Search for the cell housing the specified text and yield its [X, Y] center coordinate. 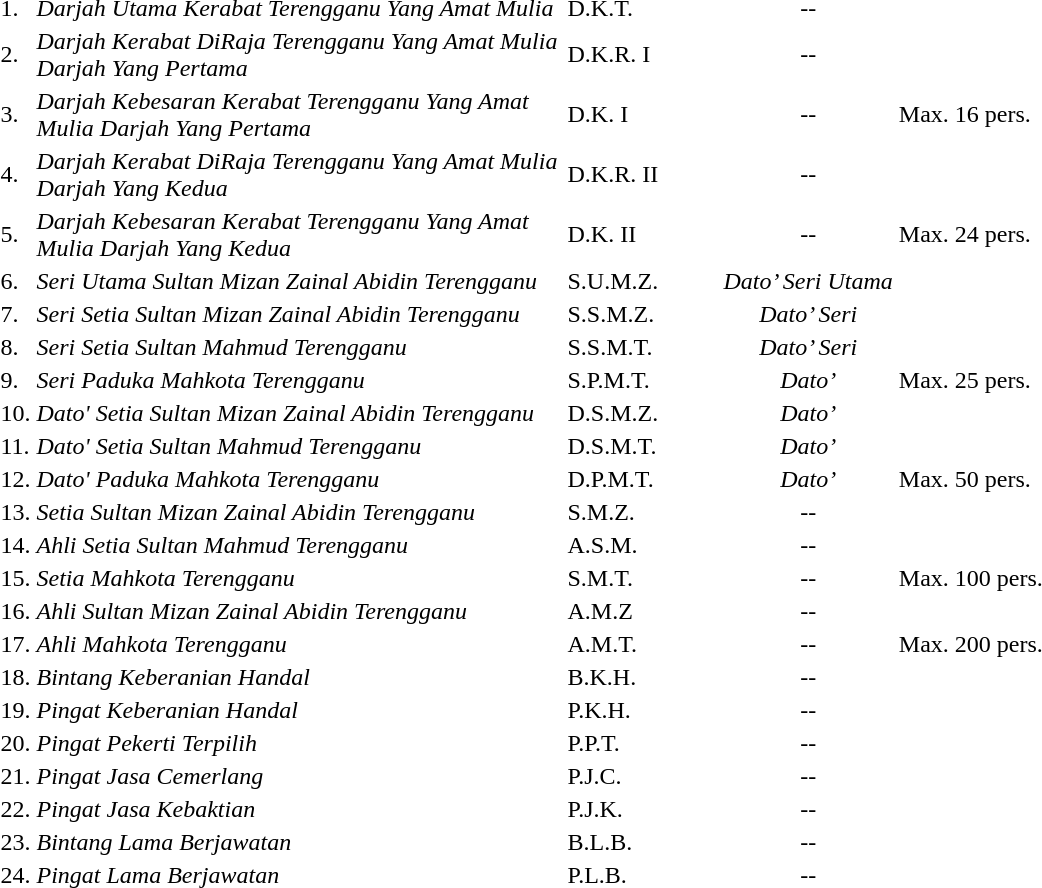
Seri Utama Sultan Mizan Zainal Abidin Terengganu [299, 281]
Pingat Pekerti Terpilih [299, 743]
B.K.H. [642, 677]
S.P.M.T. [642, 380]
S.M.T. [642, 578]
Darjah Kerabat DiRaja Terengganu Yang Amat Mulia Darjah Yang Pertama [299, 54]
S.S.M.T. [642, 347]
Darjah Kerabat DiRaja Terengganu Yang Amat Mulia Darjah Yang Kedua [299, 174]
P.J.C. [642, 776]
D.S.M.Z. [642, 413]
Bintang Keberanian Handal [299, 677]
A.S.M. [642, 545]
D.S.M.T. [642, 446]
P.J.K. [642, 809]
Ahli Mahkota Terengganu [299, 644]
Dato' Setia Sultan Mahmud Terengganu [299, 446]
D.K.R. II [642, 174]
P.K.H. [642, 710]
Setia Sultan Mizan Zainal Abidin Terengganu [299, 512]
Ahli Setia Sultan Mahmud Terengganu [299, 545]
P.P.T. [642, 743]
D.P.M.T. [642, 479]
Dato' Paduka Mahkota Terengganu [299, 479]
D.K. I [642, 114]
Dato' Setia Sultan Mizan Zainal Abidin Terengganu [299, 413]
B.L.B. [642, 842]
A.M.T. [642, 644]
Dato’ Seri Utama [808, 281]
Seri Paduka Mahkota Terengganu [299, 380]
A.M.Z [642, 611]
Pingat Jasa Cemerlang [299, 776]
D.K. II [642, 234]
Ahli Sultan Mizan Zainal Abidin Terengganu [299, 611]
S.M.Z. [642, 512]
Darjah Kebesaran Kerabat Terengganu Yang Amat Mulia Darjah Yang Pertama [299, 114]
Seri Setia Sultan Mahmud Terengganu [299, 347]
Darjah Kebesaran Kerabat Terengganu Yang Amat Mulia Darjah Yang Kedua [299, 234]
S.U.M.Z. [642, 281]
Setia Mahkota Terengganu [299, 578]
Bintang Lama Berjawatan [299, 842]
Pingat Jasa Kebaktian [299, 809]
S.S.M.Z. [642, 314]
D.K.R. I [642, 54]
Seri Setia Sultan Mizan Zainal Abidin Terengganu [299, 314]
Pingat Keberanian Handal [299, 710]
